From the cell containing the given text, extract its center point as [X, Y] coordinate. 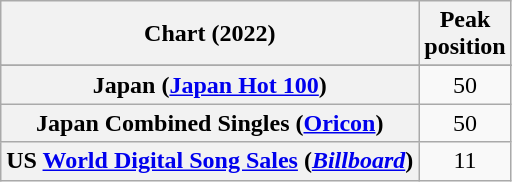
Japan (Japan Hot 100) [210, 85]
US World Digital Song Sales (Billboard) [210, 161]
Peakposition [465, 34]
Japan Combined Singles (Oricon) [210, 123]
11 [465, 161]
Chart (2022) [210, 34]
